Return the (X, Y) coordinate for the center point of the cell that contains the specified text.  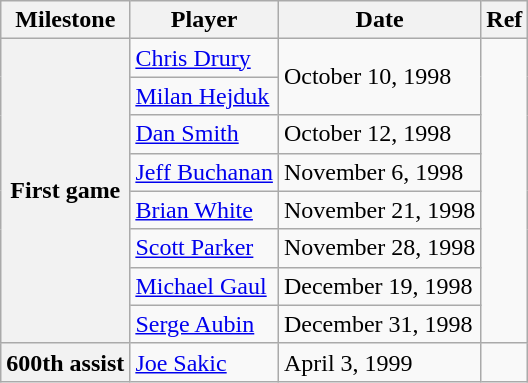
November 28, 1998 (379, 248)
Dan Smith (204, 134)
Player (204, 20)
April 3, 1999 (379, 362)
Date (379, 20)
Chris Drury (204, 58)
October 10, 1998 (379, 77)
Jeff Buchanan (204, 172)
Scott Parker (204, 248)
First game (66, 191)
December 31, 1998 (379, 324)
November 6, 1998 (379, 172)
Brian White (204, 210)
Serge Aubin (204, 324)
Joe Sakic (204, 362)
Ref (504, 20)
December 19, 1998 (379, 286)
November 21, 1998 (379, 210)
Milestone (66, 20)
Michael Gaul (204, 286)
Milan Hejduk (204, 96)
October 12, 1998 (379, 134)
600th assist (66, 362)
